Locate the cell with the specified text and output its (X, Y) center coordinate. 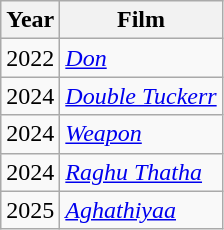
Double Tuckerr (141, 96)
Don (141, 58)
Weapon (141, 134)
2022 (30, 58)
Raghu Thatha (141, 172)
Aghathiyaa (141, 210)
Film (141, 20)
2025 (30, 210)
Year (30, 20)
